Provide the (X, Y) coordinate of the cell's center where the given text is located.  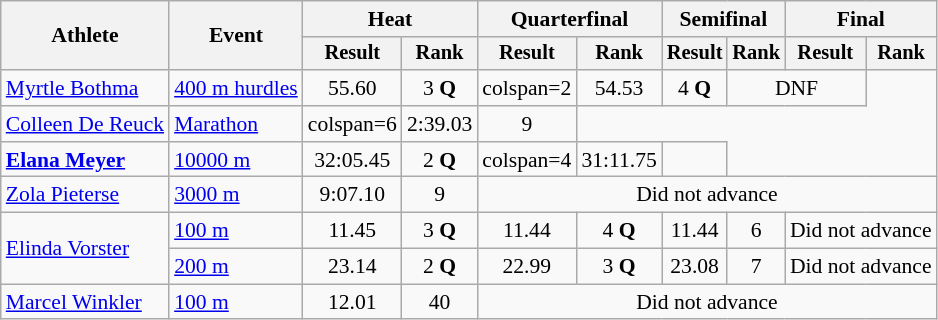
10000 m (236, 160)
colspan=4 (526, 160)
Athlete (85, 36)
9:07.10 (352, 195)
3000 m (236, 195)
40 (440, 302)
22.99 (526, 267)
31:11.75 (618, 160)
Elinda Vorster (85, 248)
Event (236, 36)
32:05.45 (352, 160)
11.45 (352, 231)
Elana Meyer (85, 160)
Marathon (236, 124)
7 (756, 267)
200 m (236, 267)
Zola Pieterse (85, 195)
Marcel Winkler (85, 302)
12.01 (352, 302)
2:39.03 (440, 124)
Colleen De Reuck (85, 124)
54.53 (618, 88)
Myrtle Bothma (85, 88)
Semifinal (724, 19)
6 (756, 231)
55.60 (352, 88)
DNF (796, 88)
23.14 (352, 267)
Final (861, 19)
colspan=2 (526, 88)
Quarterfinal (570, 19)
Heat (390, 19)
400 m hurdles (236, 88)
colspan=6 (352, 124)
23.08 (695, 267)
